Return the (x, y) coordinate for the center point of the cell that contains the specified text.  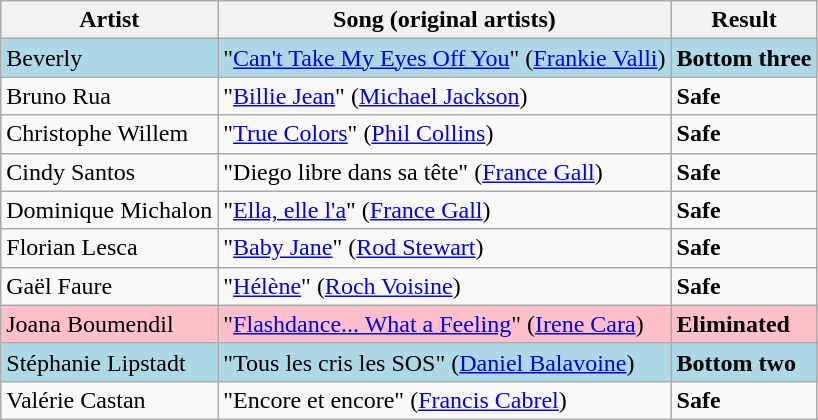
"Baby Jane" (Rod Stewart) (444, 248)
Valérie Castan (110, 400)
"Ella, elle l'a" (France Gall) (444, 210)
Beverly (110, 58)
"Diego libre dans sa tête" (France Gall) (444, 172)
Dominique Michalon (110, 210)
Cindy Santos (110, 172)
Eliminated (744, 324)
Joana Boumendil (110, 324)
Song (original artists) (444, 20)
"True Colors" (Phil Collins) (444, 134)
Stéphanie Lipstadt (110, 362)
"Billie Jean" (Michael Jackson) (444, 96)
Florian Lesca (110, 248)
"Tous les cris les SOS" (Daniel Balavoine) (444, 362)
Result (744, 20)
Bruno Rua (110, 96)
Bottom three (744, 58)
Bottom two (744, 362)
"Hélène" (Roch Voisine) (444, 286)
"Flashdance... What a Feeling" (Irene Cara) (444, 324)
Gaël Faure (110, 286)
"Can't Take My Eyes Off You" (Frankie Valli) (444, 58)
"Encore et encore" (Francis Cabrel) (444, 400)
Artist (110, 20)
Christophe Willem (110, 134)
